Detect which cell encompasses the target text, then output its [X, Y] center coordinate. 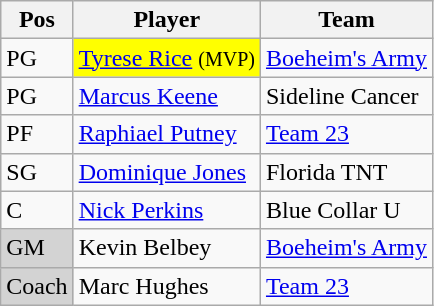
Sideline Cancer [346, 96]
Player [166, 20]
Team [346, 20]
Dominique Jones [166, 172]
Marc Hughes [166, 286]
Raphiael Putney [166, 134]
Kevin Belbey [166, 248]
SG [37, 172]
Marcus Keene [166, 96]
GM [37, 248]
Nick Perkins [166, 210]
Tyrese Rice (MVP) [166, 58]
PF [37, 134]
Pos [37, 20]
C [37, 210]
Blue Collar U [346, 210]
Florida TNT [346, 172]
Coach [37, 286]
